Capture the cell that displays the provided text and extract its (X, Y) central coordinate. 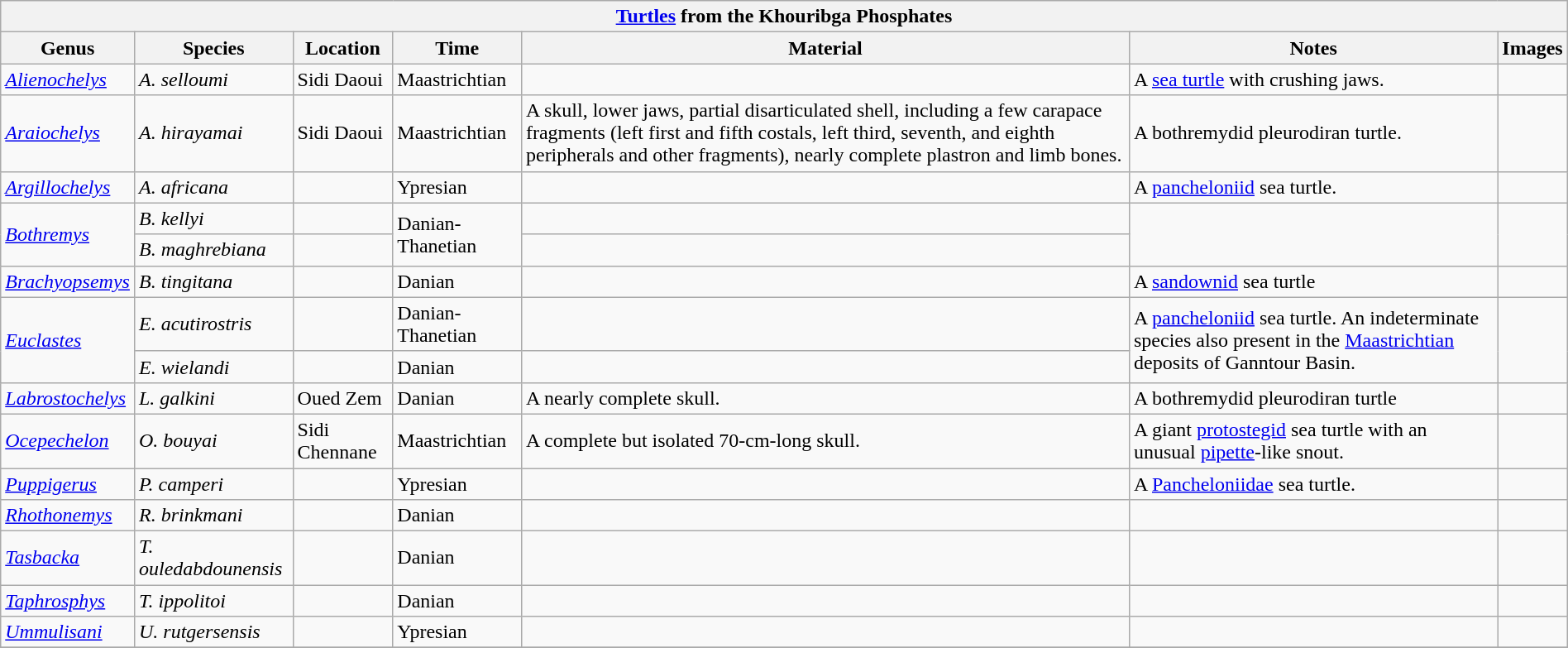
Alienochelys (68, 79)
Araiochelys (68, 133)
A nearly complete skull. (825, 398)
T. ouledabdounensis (213, 558)
Location (342, 48)
A bothremydid pleurodiran turtle (1313, 398)
B. maghrebiana (213, 250)
Rhothonemys (68, 516)
L. galkini (213, 398)
Genus (68, 48)
E. wielandi (213, 367)
Time (457, 48)
A bothremydid pleurodiran turtle. (1313, 133)
Ummulisani (68, 632)
A. hirayamai (213, 133)
Images (1532, 48)
E. acutirostris (213, 324)
Euclastes (68, 339)
A sandownid sea turtle (1313, 281)
A giant protostegid sea turtle with an unusual pipette-like snout. (1313, 440)
A pancheloniid sea turtle. An indeterminate species also present in the Maastrichtian deposits of Ganntour Basin. (1313, 339)
A. selloumi (213, 79)
A sea turtle with crushing jaws. (1313, 79)
A pancheloniid sea turtle. (1313, 187)
Brachyopsemys (68, 281)
Species (213, 48)
Turtles from the Khouribga Phosphates (784, 17)
U. rutgersensis (213, 632)
R. brinkmani (213, 516)
Sidi Chennane (342, 440)
Material (825, 48)
Notes (1313, 48)
Tasbacka (68, 558)
Argillochelys (68, 187)
O. bouyai (213, 440)
A Pancheloniidae sea turtle. (1313, 484)
B. kellyi (213, 218)
A. africana (213, 187)
Oued Zem (342, 398)
B. tingitana (213, 281)
Puppigerus (68, 484)
A complete but isolated 70-cm-long skull. (825, 440)
P. camperi (213, 484)
Bothremys (68, 234)
T. ippolitoi (213, 601)
Labrostochelys (68, 398)
Ocepechelon (68, 440)
Taphrosphys (68, 601)
